Output the [x, y] coordinate of the center of the cell containing the given text.  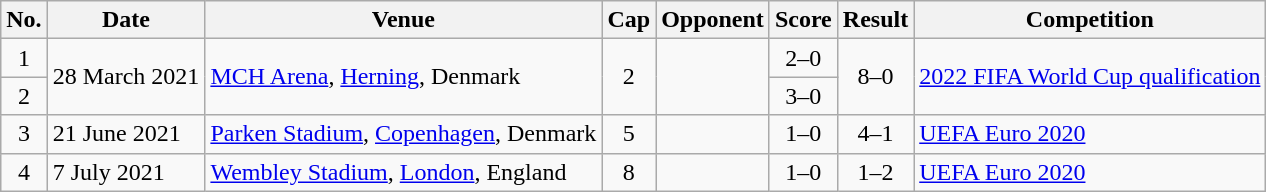
1–2 [875, 172]
5 [629, 134]
28 March 2021 [126, 77]
1 [24, 58]
3 [24, 134]
Date [126, 20]
Competition [1090, 20]
Parken Stadium, Copenhagen, Denmark [404, 134]
4–1 [875, 134]
Wembley Stadium, London, England [404, 172]
2022 FIFA World Cup qualification [1090, 77]
21 June 2021 [126, 134]
8 [629, 172]
Opponent [713, 20]
2–0 [803, 58]
8–0 [875, 77]
Cap [629, 20]
7 July 2021 [126, 172]
No. [24, 20]
4 [24, 172]
3–0 [803, 96]
Result [875, 20]
Score [803, 20]
MCH Arena, Herning, Denmark [404, 77]
Venue [404, 20]
